Determine the (x, y) coordinate at the center of the cell enclosing the given text.  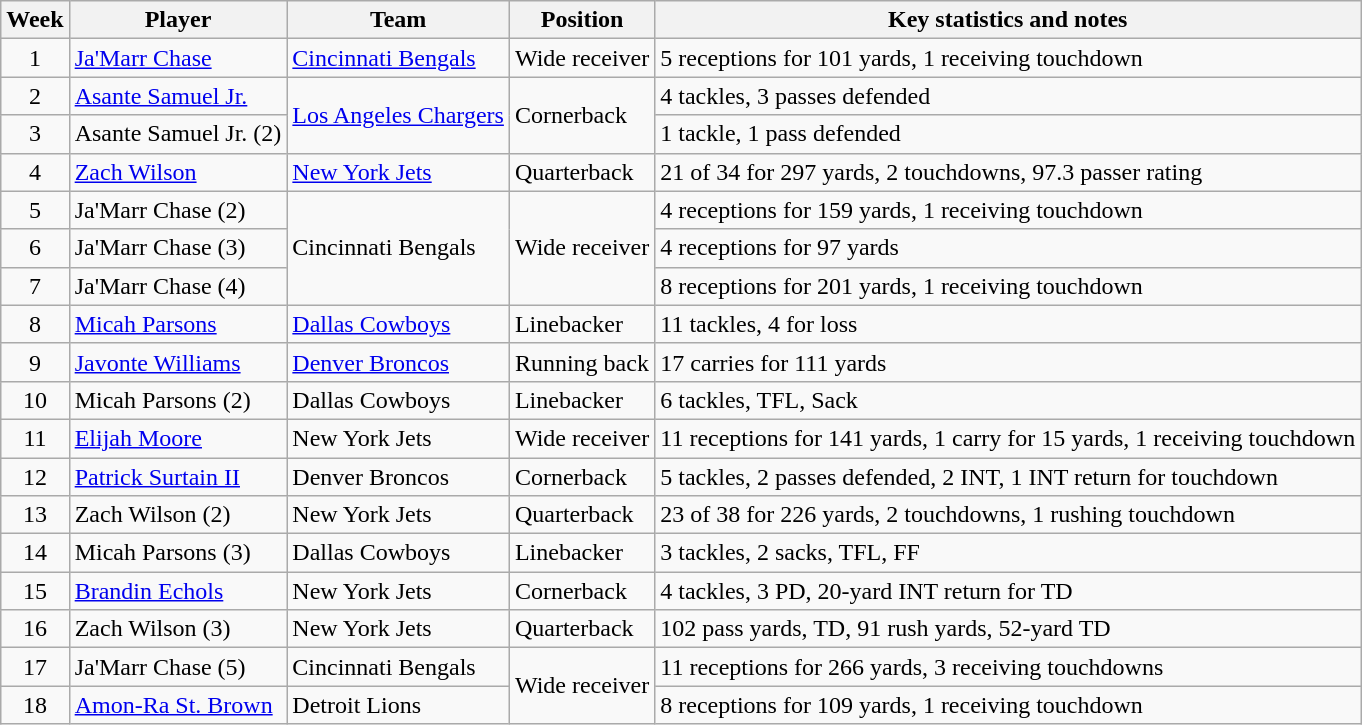
Amon-Ra St. Brown (178, 705)
Position (582, 20)
4 receptions for 159 yards, 1 receiving touchdown (1008, 210)
Ja'Marr Chase (5) (178, 667)
4 (35, 172)
3 tackles, 2 sacks, TFL, FF (1008, 553)
15 (35, 591)
5 tackles, 2 passes defended, 2 INT, 1 INT return for touchdown (1008, 477)
5 (35, 210)
14 (35, 553)
7 (35, 286)
12 (35, 477)
Asante Samuel Jr. (2) (178, 134)
Elijah Moore (178, 438)
10 (35, 400)
11 (35, 438)
Micah Parsons (2) (178, 400)
16 (35, 629)
8 (35, 324)
Key statistics and notes (1008, 20)
Zach Wilson (3) (178, 629)
4 receptions for 97 yards (1008, 248)
Patrick Surtain II (178, 477)
4 tackles, 3 passes defended (1008, 96)
Los Angeles Chargers (398, 115)
17 (35, 667)
2 (35, 96)
Micah Parsons (178, 324)
Zach Wilson (2) (178, 515)
5 receptions for 101 yards, 1 receiving touchdown (1008, 58)
Ja'Marr Chase (3) (178, 248)
Ja'Marr Chase (2) (178, 210)
9 (35, 362)
8 receptions for 201 yards, 1 receiving touchdown (1008, 286)
Micah Parsons (3) (178, 553)
18 (35, 705)
23 of 38 for 226 yards, 2 touchdowns, 1 rushing touchdown (1008, 515)
21 of 34 for 297 yards, 2 touchdowns, 97.3 passer rating (1008, 172)
Week (35, 20)
Detroit Lions (398, 705)
8 receptions for 109 yards, 1 receiving touchdown (1008, 705)
6 tackles, TFL, Sack (1008, 400)
Ja'Marr Chase (178, 58)
17 carries for 111 yards (1008, 362)
102 pass yards, TD, 91 rush yards, 52-yard TD (1008, 629)
1 tackle, 1 pass defended (1008, 134)
4 tackles, 3 PD, 20-yard INT return for TD (1008, 591)
Running back (582, 362)
11 receptions for 266 yards, 3 receiving touchdowns (1008, 667)
Team (398, 20)
Ja'Marr Chase (4) (178, 286)
Player (178, 20)
13 (35, 515)
Javonte Williams (178, 362)
3 (35, 134)
11 tackles, 4 for loss (1008, 324)
Asante Samuel Jr. (178, 96)
6 (35, 248)
11 receptions for 141 yards, 1 carry for 15 yards, 1 receiving touchdown (1008, 438)
Brandin Echols (178, 591)
1 (35, 58)
Zach Wilson (178, 172)
